From the cell containing the given text, extract its center point as [X, Y] coordinate. 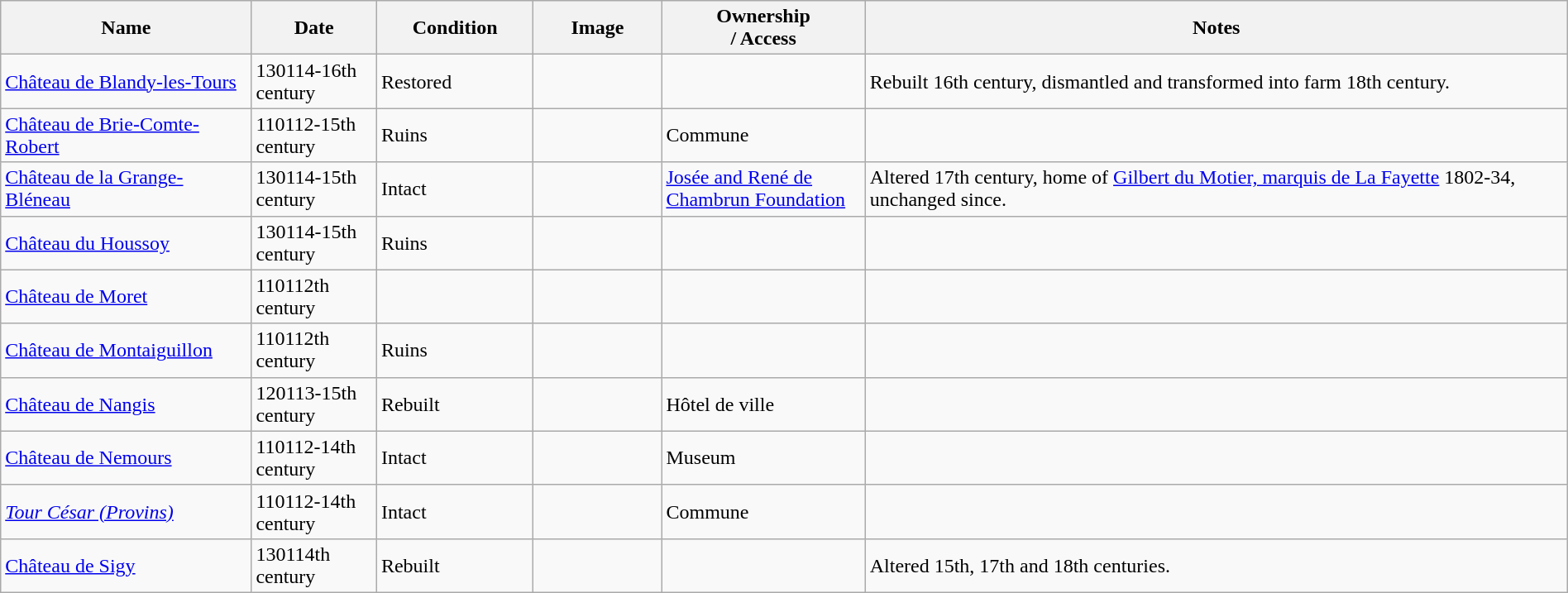
120113-15th century [314, 404]
Name [126, 28]
Condition [455, 28]
Hôtel de ville [763, 404]
Château de Nemours [126, 458]
Altered 15th, 17th and 18th centuries. [1216, 566]
Josée and René de Chambrun Foundation [763, 189]
Rebuilt 16th century, dismantled and transformed into farm 18th century. [1216, 81]
Altered 17th century, home of Gilbert du Motier, marquis de La Fayette 1802-34, unchanged since. [1216, 189]
Image [597, 28]
Château de la Grange-Bléneau [126, 189]
Museum [763, 458]
Château de Montaiguillon [126, 351]
Château du Houssoy [126, 243]
130114th century [314, 566]
Restored [455, 81]
Château de Brie-Comte-Robert [126, 136]
Ownership/ Access [763, 28]
130114-16th century [314, 81]
Date [314, 28]
Notes [1216, 28]
Château de Nangis [126, 404]
Château de Moret [126, 296]
Château de Sigy [126, 566]
Tour César (Provins) [126, 511]
Château de Blandy-les-Tours [126, 81]
110112-15th century [314, 136]
